Provide the (x, y) coordinate of the cell's center where the given text is located.  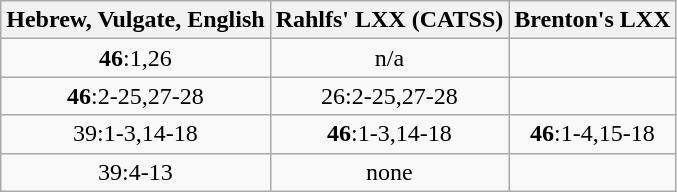
46:1,26 (136, 58)
Brenton's LXX (592, 20)
Rahlfs' LXX (CATSS) (390, 20)
Hebrew, Vulgate, English (136, 20)
39:4-13 (136, 172)
n/a (390, 58)
none (390, 172)
46:1-3,14-18 (390, 134)
26:2-25,27-28 (390, 96)
46:2-25,27-28 (136, 96)
39:1-3,14-18 (136, 134)
46:1-4,15-18 (592, 134)
